Locate the cell with the specified text and output its (x, y) center coordinate. 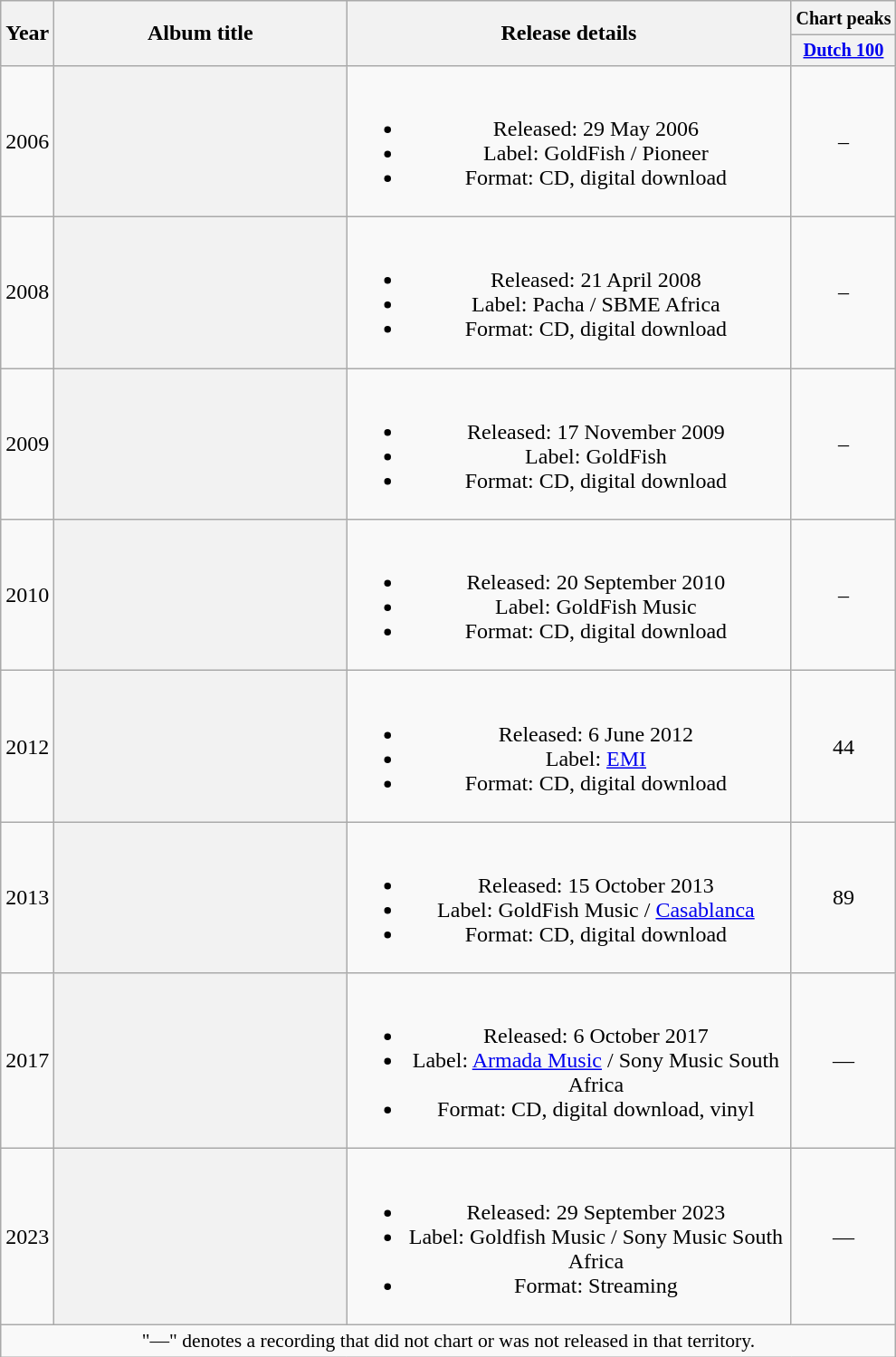
2009 (27, 444)
2008 (27, 293)
Chart peaks (844, 18)
2010 (27, 596)
Released: 20 September 2010Label: GoldFish MusicFormat: CD, digital download (568, 596)
Released: 6 June 2012Label: EMIFormat: CD, digital download (568, 746)
44 (844, 746)
"—" denotes a recording that did not chart or was not released in that territory. (449, 1341)
Release details (568, 33)
Released: 15 October 2013Label: GoldFish Music / CasablancaFormat: CD, digital download (568, 898)
2006 (27, 141)
Released: 29 September 2023Label: Goldfish Music / Sony Music South AfricaFormat: Streaming (568, 1237)
Released: 6 October 2017Label: Armada Music / Sony Music South AfricaFormat: CD, digital download, vinyl (568, 1061)
2013 (27, 898)
2017 (27, 1061)
2012 (27, 746)
Released: 29 May 2006Label: GoldFish / PioneerFormat: CD, digital download (568, 141)
Dutch 100 (844, 51)
Year (27, 33)
Released: 21 April 2008Label: Pacha / SBME AfricaFormat: CD, digital download (568, 293)
2023 (27, 1237)
89 (844, 898)
Album title (201, 33)
Released: 17 November 2009Label: GoldFishFormat: CD, digital download (568, 444)
